Pinpoint the cell where the given text exists, returning its [X, Y] midpoint coordinate. 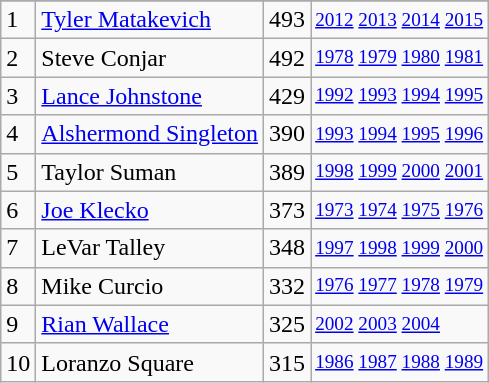
Taylor Suman [150, 172]
Joe Klecko [150, 210]
4 [18, 134]
1973 1974 1975 1976 [400, 210]
Alshermond Singleton [150, 134]
325 [288, 324]
429 [288, 96]
Loranzo Square [150, 362]
1997 1998 1999 2000 [400, 248]
2002 2003 2004 [400, 324]
1978 1979 1980 1981 [400, 58]
Mike Curcio [150, 286]
Lance Johnstone [150, 96]
9 [18, 324]
315 [288, 362]
Tyler Matakevich [150, 20]
492 [288, 58]
3 [18, 96]
Steve Conjar [150, 58]
332 [288, 286]
1 [18, 20]
2012 2013 2014 2015 [400, 20]
1976 1977 1978 1979 [400, 286]
6 [18, 210]
Rian Wallace [150, 324]
373 [288, 210]
7 [18, 248]
1986 1987 1988 1989 [400, 362]
493 [288, 20]
1998 1999 2000 2001 [400, 172]
389 [288, 172]
8 [18, 286]
390 [288, 134]
1992 1993 1994 1995 [400, 96]
5 [18, 172]
2 [18, 58]
1993 1994 1995 1996 [400, 134]
348 [288, 248]
10 [18, 362]
LeVar Talley [150, 248]
